Detect which cell encompasses the target text, then output its (x, y) center coordinate. 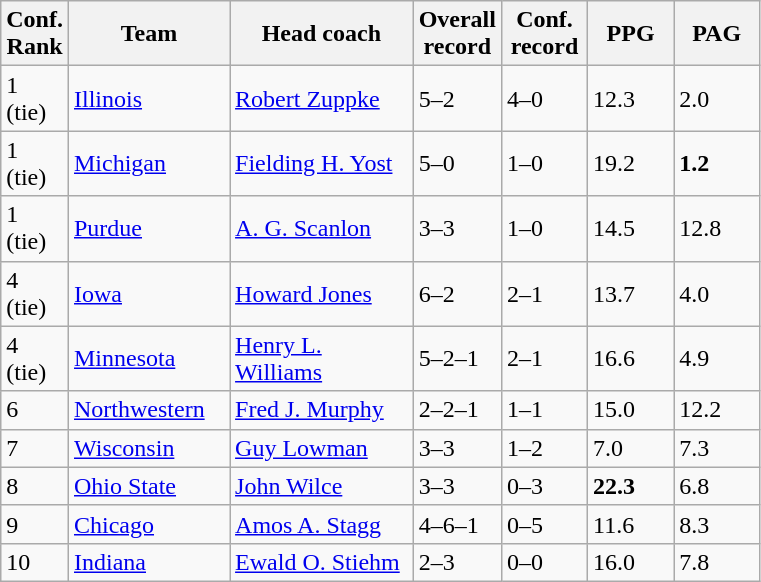
4.0 (717, 294)
7.8 (717, 562)
2–3 (457, 562)
John Wilce (322, 486)
PPG (631, 34)
Conf. record (544, 34)
16.0 (631, 562)
Fred J. Murphy (322, 410)
12.2 (717, 410)
22.3 (631, 486)
19.2 (631, 164)
PAG (717, 34)
6 (35, 410)
Chicago (148, 524)
5–0 (457, 164)
7 (35, 448)
12.8 (717, 228)
4–0 (544, 98)
Robert Zuppke (322, 98)
Guy Lowman (322, 448)
0–3 (544, 486)
9 (35, 524)
Indiana (148, 562)
1.2 (717, 164)
15.0 (631, 410)
11.6 (631, 524)
5–2–1 (457, 358)
12.3 (631, 98)
Conf. Rank (35, 34)
A. G. Scanlon (322, 228)
Amos A. Stagg (322, 524)
Head coach (322, 34)
Ohio State (148, 486)
Northwestern (148, 410)
Purdue (148, 228)
4.9 (717, 358)
Ewald O. Stiehm (322, 562)
Minnesota (148, 358)
1–1 (544, 410)
2.0 (717, 98)
10 (35, 562)
Overall record (457, 34)
0–0 (544, 562)
Henry L. Williams (322, 358)
4–6–1 (457, 524)
Michigan (148, 164)
Howard Jones (322, 294)
5–2 (457, 98)
7.0 (631, 448)
8.3 (717, 524)
6–2 (457, 294)
16.6 (631, 358)
2–2–1 (457, 410)
0–5 (544, 524)
6.8 (717, 486)
1–2 (544, 448)
Fielding H. Yost (322, 164)
13.7 (631, 294)
Wisconsin (148, 448)
Iowa (148, 294)
8 (35, 486)
14.5 (631, 228)
Team (148, 34)
Illinois (148, 98)
7.3 (717, 448)
